Determine the [x, y] coordinate at the center of the cell enclosing the given text.  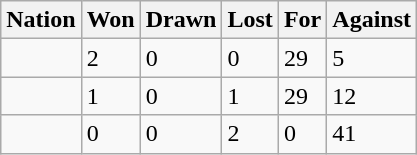
Drawn [181, 20]
41 [372, 134]
Lost [250, 20]
5 [372, 58]
Won [110, 20]
12 [372, 96]
For [302, 20]
Nation [41, 20]
Against [372, 20]
